Return [X, Y] of the center of cell containing provided text 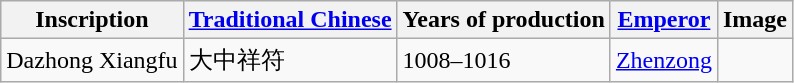
Emperor [664, 20]
1008–1016 [504, 60]
Image [754, 20]
Traditional Chinese [290, 20]
Years of production [504, 20]
Zhenzong [664, 60]
Inscription [92, 20]
大中祥符 [290, 60]
Dazhong Xiangfu [92, 60]
